Find where the given text appears and provide that cell's center as [X, Y] coordinate. 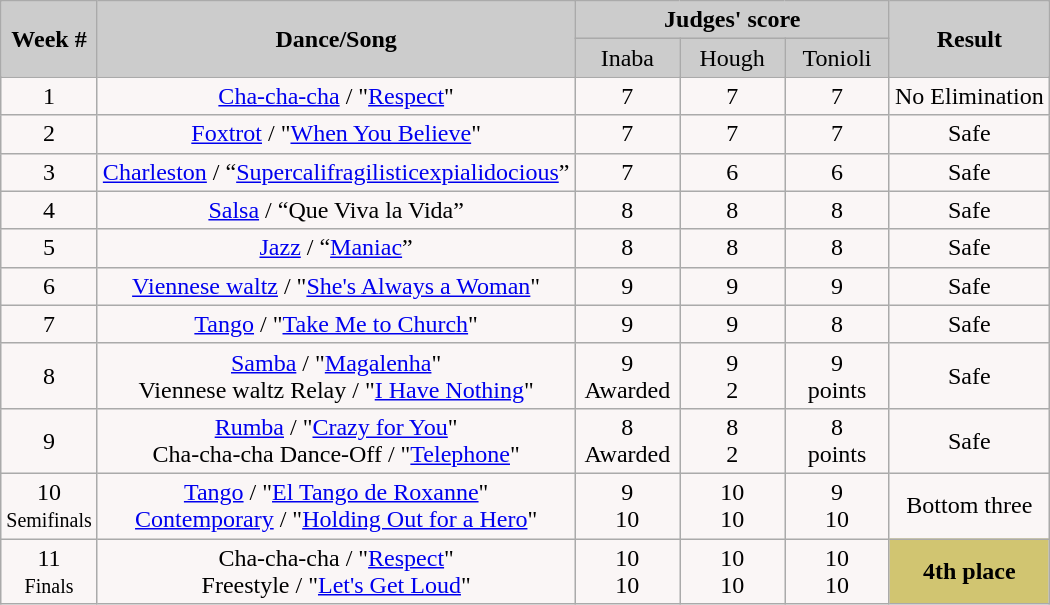
Charleston / “Supercalifragilisticexpialidocious” [336, 172]
5 [50, 248]
Tango / "Take Me to Church" [336, 324]
8Awarded [628, 440]
9points [838, 376]
Cha-cha-cha / "Respect" Freestyle / "Let's Get Loud" [336, 570]
4 [50, 210]
Week # [50, 39]
Samba / "Magalenha"Viennese waltz Relay / "I Have Nothing" [336, 376]
1 [50, 96]
2 [50, 134]
Judges' score [732, 20]
82 [732, 440]
8points [838, 440]
10Semifinals [50, 506]
Jazz / “Maniac” [336, 248]
Cha-cha-cha / "Respect" [336, 96]
92 [732, 376]
No Elimination [969, 96]
Bottom three [969, 506]
Viennese waltz / "She's Always a Woman" [336, 286]
11Finals [50, 570]
Tango / "El Tango de Roxanne"Contemporary / "Holding Out for a Hero" [336, 506]
Hough [732, 58]
Dance/Song [336, 39]
Rumba / "Crazy for You"Cha-cha-cha Dance-Off / "Telephone" [336, 440]
4th place [969, 570]
3 [50, 172]
Inaba [628, 58]
Salsa / “Que Viva la Vida” [336, 210]
9Awarded [628, 376]
Tonioli [838, 58]
Result [969, 39]
Foxtrot / "When You Believe" [336, 134]
